Return (x, y) of the center of cell containing provided text 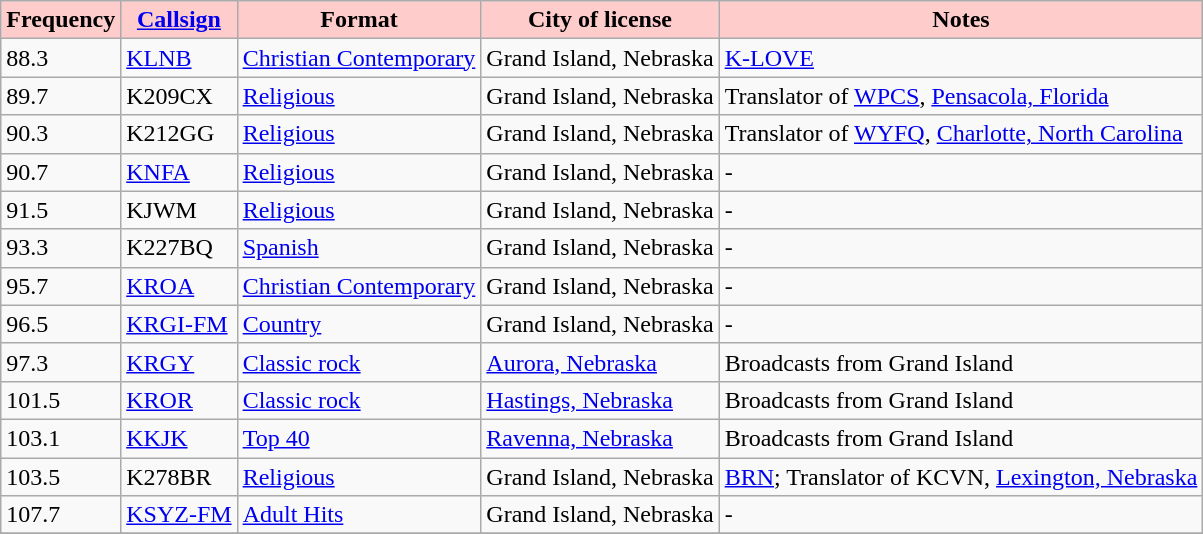
96.5 (61, 324)
Ravenna, Nebraska (600, 438)
K212GG (179, 134)
97.3 (61, 362)
Aurora, Nebraska (600, 362)
Translator of WPCS, Pensacola, Florida (961, 96)
93.3 (61, 248)
90.3 (61, 134)
Frequency (61, 20)
103.5 (61, 477)
City of license (600, 20)
91.5 (61, 210)
107.7 (61, 515)
Notes (961, 20)
KJWM (179, 210)
Country (359, 324)
103.1 (61, 438)
BRN; Translator of KCVN, Lexington, Nebraska (961, 477)
K209CX (179, 96)
K278BR (179, 477)
KKJK (179, 438)
KNFA (179, 172)
Format (359, 20)
KRGY (179, 362)
K-LOVE (961, 58)
89.7 (61, 96)
Adult Hits (359, 515)
KLNB (179, 58)
90.7 (61, 172)
88.3 (61, 58)
KSYZ-FM (179, 515)
Spanish (359, 248)
KROA (179, 286)
KRGI-FM (179, 324)
Callsign (179, 20)
K227BQ (179, 248)
95.7 (61, 286)
Translator of WYFQ, Charlotte, North Carolina (961, 134)
Top 40 (359, 438)
KROR (179, 400)
101.5 (61, 400)
Hastings, Nebraska (600, 400)
